Output the (x, y) coordinate of the center of the cell containing the given text.  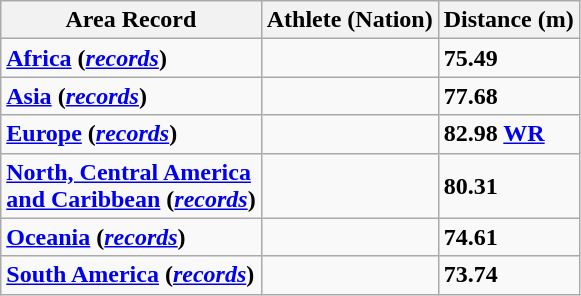
Oceania (records) (131, 237)
74.61 (508, 237)
82.98 WR (508, 134)
Europe (records) (131, 134)
77.68 (508, 96)
Asia (records) (131, 96)
75.49 (508, 58)
Athlete (Nation) (350, 20)
73.74 (508, 275)
South America (records) (131, 275)
Africa (records) (131, 58)
North, Central Americaand Caribbean (records) (131, 186)
80.31 (508, 186)
Distance (m) (508, 20)
Area Record (131, 20)
